Return the [X, Y] coordinate for the center point of the cell that contains the specified text.  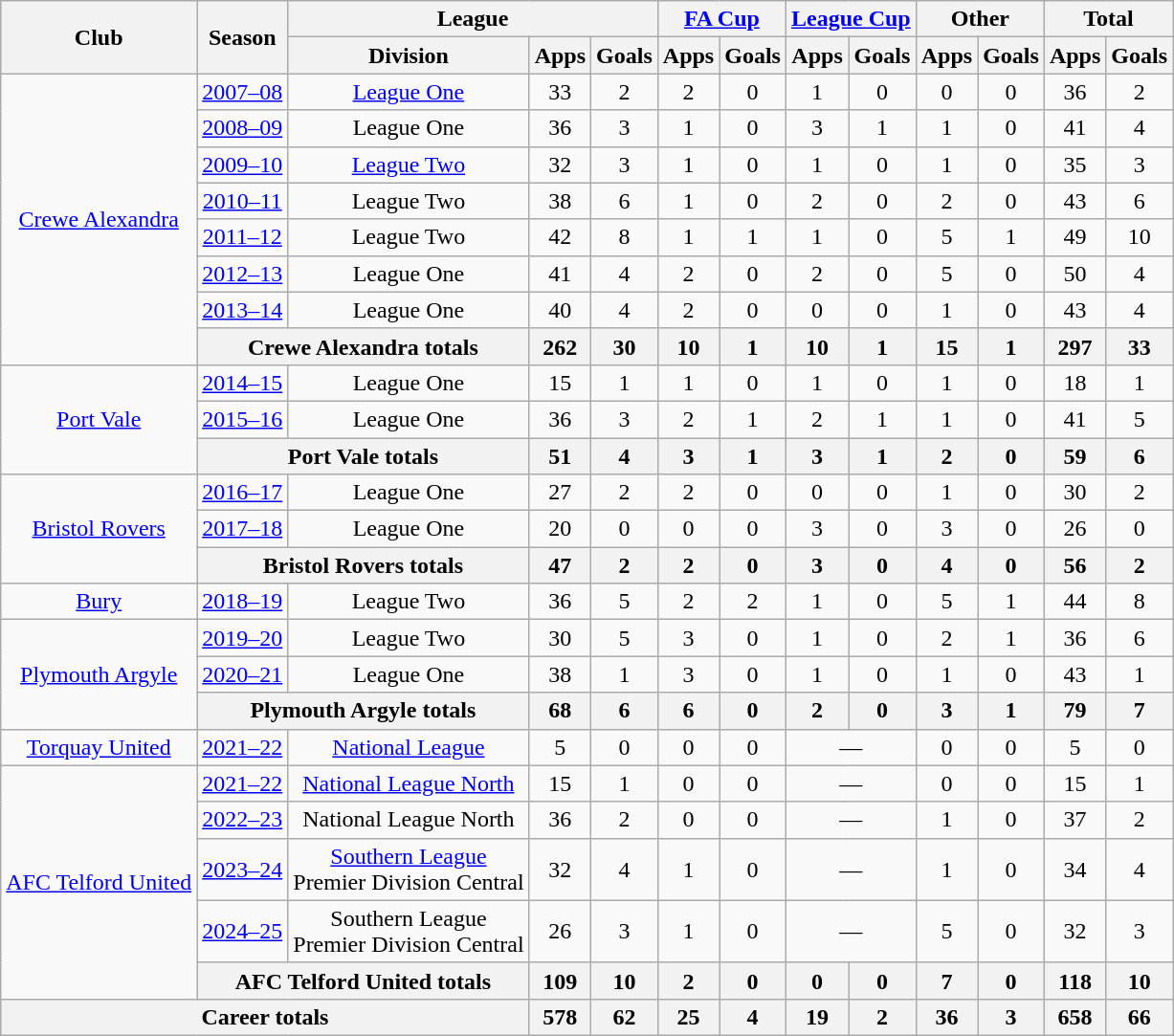
Torquay United [100, 747]
2023–24 [243, 869]
118 [1074, 981]
47 [560, 565]
19 [817, 1017]
FA Cup [721, 19]
25 [688, 1017]
79 [1074, 711]
Other [980, 19]
20 [560, 529]
59 [1074, 456]
42 [560, 237]
Club [100, 37]
Bristol Rovers totals [364, 565]
35 [1074, 165]
Bristol Rovers [100, 529]
34 [1074, 869]
Division [409, 55]
Career totals [265, 1017]
League Cup [851, 19]
2013–14 [243, 310]
66 [1140, 1017]
Port Vale totals [364, 456]
2020–21 [243, 674]
2017–18 [243, 529]
League [473, 19]
Bury [100, 602]
51 [560, 456]
56 [1074, 565]
2012–13 [243, 274]
2024–25 [243, 932]
2016–17 [243, 493]
262 [560, 346]
2011–12 [243, 237]
Plymouth Argyle totals [364, 711]
109 [560, 981]
Crewe Alexandra [100, 219]
578 [560, 1017]
62 [625, 1017]
40 [560, 310]
2010–11 [243, 201]
Season [243, 37]
37 [1074, 820]
AFC Telford United [100, 882]
50 [1074, 274]
18 [1074, 383]
658 [1074, 1017]
Crewe Alexandra totals [364, 346]
2019–20 [243, 638]
2022–23 [243, 820]
AFC Telford United totals [364, 981]
2007–08 [243, 92]
Plymouth Argyle [100, 674]
2008–09 [243, 128]
44 [1074, 602]
49 [1074, 237]
Total [1108, 19]
68 [560, 711]
2015–16 [243, 419]
2018–19 [243, 602]
National League [409, 747]
2014–15 [243, 383]
Port Vale [100, 419]
27 [560, 493]
2009–10 [243, 165]
297 [1074, 346]
